Provide the (x, y) coordinate of the cell's center where the given text is located.  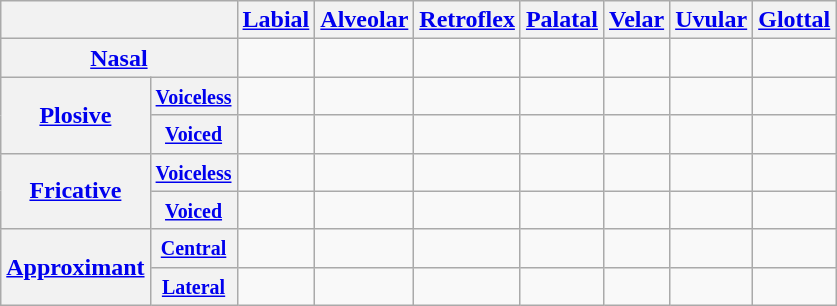
Alveolar (364, 20)
Fricative (76, 191)
Central (194, 248)
Labial (276, 20)
Plosive (76, 115)
Velar (636, 20)
Lateral (194, 286)
Palatal (562, 20)
Nasal (119, 58)
Retroflex (468, 20)
Approximant (76, 267)
Uvular (712, 20)
Glottal (794, 20)
